Return the [x, y] coordinate for the center point of the cell that contains the specified text.  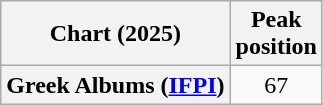
Greek Albums (IFPI) [116, 85]
67 [276, 85]
Peakposition [276, 34]
Chart (2025) [116, 34]
